Capture the cell that displays the provided text and extract its [X, Y] central coordinate. 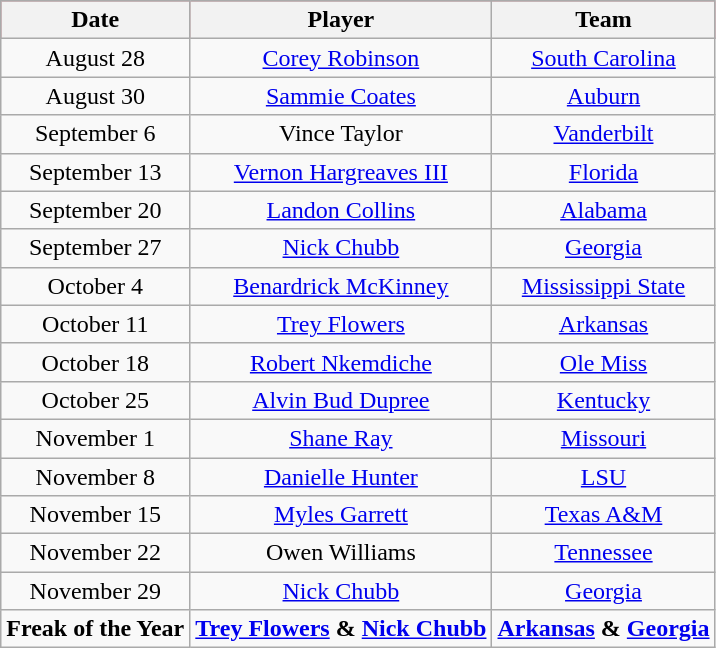
September 6 [96, 134]
September 13 [96, 172]
October 18 [96, 362]
September 20 [96, 210]
October 25 [96, 400]
LSU [604, 477]
Florida [604, 172]
Benardrick McKinney [341, 286]
Date [96, 20]
November 1 [96, 438]
Ole Miss [604, 362]
Missouri [604, 438]
November 22 [96, 553]
Player [341, 20]
November 8 [96, 477]
Arkansas [604, 324]
Team [604, 20]
Corey Robinson [341, 58]
Texas A&M [604, 515]
Alvin Bud Dupree [341, 400]
Vanderbilt [604, 134]
Landon Collins [341, 210]
Vince Taylor [341, 134]
Owen Williams [341, 553]
Robert Nkemdiche [341, 362]
October 4 [96, 286]
Kentucky [604, 400]
August 28 [96, 58]
Trey Flowers & Nick Chubb [341, 629]
November 29 [96, 591]
Arkansas & Georgia [604, 629]
Auburn [604, 96]
November 15 [96, 515]
Mississippi State [604, 286]
Alabama [604, 210]
Tennessee [604, 553]
South Carolina [604, 58]
Freak of the Year [96, 629]
Vernon Hargreaves III [341, 172]
Shane Ray [341, 438]
September 27 [96, 248]
Myles Garrett [341, 515]
August 30 [96, 96]
October 11 [96, 324]
Sammie Coates [341, 96]
Danielle Hunter [341, 477]
Trey Flowers [341, 324]
